Provide the [x, y] coordinate of the cell's center where the given text is located.  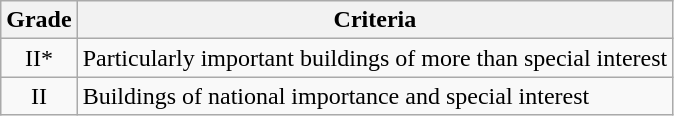
Particularly important buildings of more than special interest [375, 58]
Grade [39, 20]
II* [39, 58]
Buildings of national importance and special interest [375, 96]
Criteria [375, 20]
II [39, 96]
